Detect which cell encompasses the target text, then output its [X, Y] center coordinate. 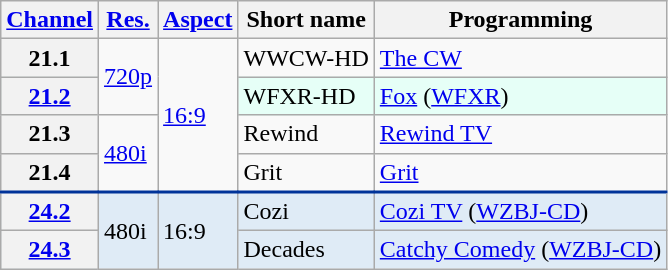
Res. [128, 20]
Short name [306, 20]
Rewind [306, 134]
Aspect [198, 20]
Cozi [306, 212]
720p [128, 77]
21.2 [50, 96]
Decades [306, 250]
Channel [50, 20]
Cozi TV (WZBJ-CD) [520, 212]
24.2 [50, 212]
Rewind TV [520, 134]
Programming [520, 20]
Catchy Comedy (WZBJ-CD) [520, 250]
The CW [520, 58]
WWCW-HD [306, 58]
21.3 [50, 134]
21.4 [50, 172]
Fox (WFXR) [520, 96]
24.3 [50, 250]
21.1 [50, 58]
WFXR-HD [306, 96]
